Pinpoint the cell where the given text exists, returning its [X, Y] midpoint coordinate. 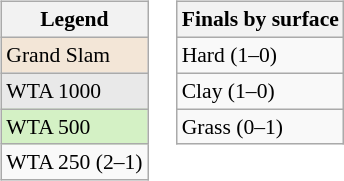
Grand Slam [74, 55]
WTA 500 [74, 127]
WTA 1000 [74, 91]
Hard (1–0) [260, 55]
Clay (1–0) [260, 91]
WTA 250 (2–1) [74, 162]
Finals by surface [260, 20]
Grass (0–1) [260, 127]
Legend [74, 20]
